Find where the given text appears and provide that cell's center as [X, Y] coordinate. 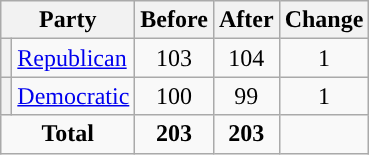
Party [68, 20]
103 [174, 58]
Democratic [74, 96]
104 [246, 58]
100 [174, 96]
Before [174, 20]
After [246, 20]
Change [324, 20]
Republican [74, 58]
Total [68, 134]
99 [246, 96]
